Extract the [X, Y] coordinate from the center of the cell holding the provided text.  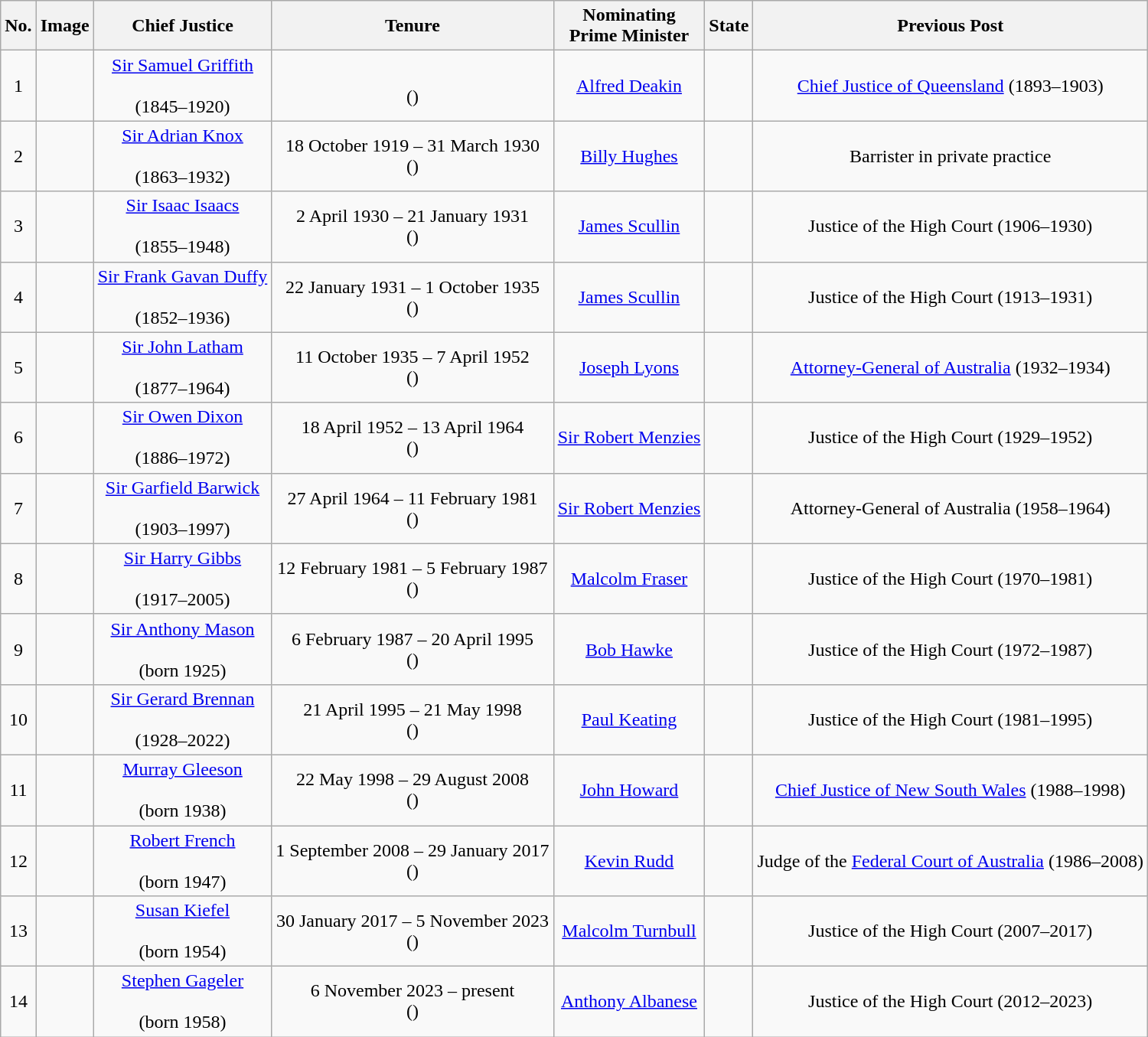
Kevin Rudd [629, 860]
1 September 2008 – 29 January 2017() [413, 860]
Sir Anthony Mason (born 1925) [182, 649]
Chief Justice of Queensland (1893–1903) [951, 86]
() [413, 86]
Sir John Latham(1877–1964) [182, 367]
Justice of the High Court (2007–2017) [951, 931]
27 April 1964 – 11 February 1981() [413, 508]
Sir Isaac Isaacs(1855–1948) [182, 227]
6 [18, 438]
John Howard [629, 790]
4 [18, 297]
Susan Kiefel(born 1954) [182, 931]
11 [18, 790]
Justice of the High Court (1970–1981) [951, 579]
Sir Adrian Knox(1863–1932) [182, 156]
Justice of the High Court (1929–1952) [951, 438]
14 [18, 1002]
10 [18, 719]
18 October 1919 – 31 March 1930() [413, 156]
Attorney-General of Australia (1958–1964) [951, 508]
3 [18, 227]
1 [18, 86]
Malcolm Fraser [629, 579]
22 May 1998 – 29 August 2008() [413, 790]
Image [64, 26]
5 [18, 367]
6 February 1987 – 20 April 1995() [413, 649]
18 April 1952 – 13 April 1964() [413, 438]
Justice of the High Court (1913–1931) [951, 297]
7 [18, 508]
Justice of the High Court (1981–1995) [951, 719]
9 [18, 649]
30 January 2017 – 5 November 2023() [413, 931]
Joseph Lyons [629, 367]
Paul Keating [629, 719]
13 [18, 931]
Previous Post [951, 26]
2 April 1930 – 21 January 1931() [413, 227]
12 February 1981 – 5 February 1987() [413, 579]
6 November 2023 – present() [413, 1002]
Sir Gerard Brennan(1928–2022) [182, 719]
No. [18, 26]
12 [18, 860]
2 [18, 156]
Sir Harry Gibbs(1917–2005) [182, 579]
Chief Justice of New South Wales (1988–1998) [951, 790]
Tenure [413, 26]
11 October 1935 – 7 April 1952() [413, 367]
Sir Samuel Griffith(1845–1920) [182, 86]
Anthony Albanese [629, 1002]
Justice of the High Court (1972–1987) [951, 649]
Barrister in private practice [951, 156]
Attorney-General of Australia (1932–1934) [951, 367]
21 April 1995 – 21 May 1998() [413, 719]
8 [18, 579]
Justice of the High Court (1906–1930) [951, 227]
Chief Justice [182, 26]
Billy Hughes [629, 156]
Justice of the High Court (2012–2023) [951, 1002]
Bob Hawke [629, 649]
Sir Owen Dixon(1886–1972) [182, 438]
Robert French(born 1947) [182, 860]
State [729, 26]
Sir Frank Gavan Duffy(1852–1936) [182, 297]
Malcolm Turnbull [629, 931]
22 January 1931 – 1 October 1935() [413, 297]
Stephen Gageler(born 1958) [182, 1002]
Sir Garfield Barwick(1903–1997) [182, 508]
Alfred Deakin [629, 86]
Murray Gleeson(born 1938) [182, 790]
NominatingPrime Minister [629, 26]
Judge of the Federal Court of Australia (1986–2008) [951, 860]
